Determine the [X, Y] coordinate at the center of the cell enclosing the given text.  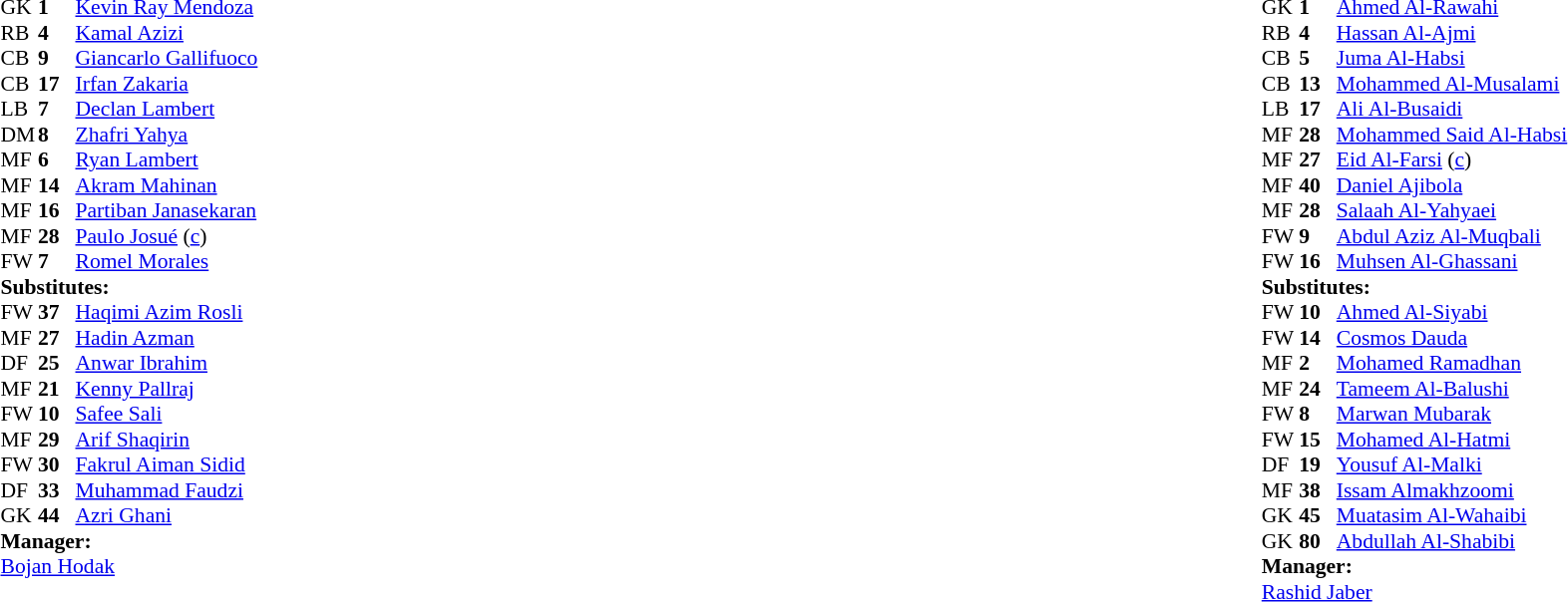
Mohamed Ramadhan [1452, 364]
Muatasim Al-Wahaibi [1452, 515]
Yousuf Al-Malki [1452, 465]
Mohammed Al-Musalami [1452, 84]
38 [1318, 490]
Hadin Azman [168, 338]
Bojan Hodak [129, 567]
Ahmed Al-Siyabi [1452, 312]
33 [57, 490]
Daniel Ajibola [1452, 185]
Anwar Ibrahim [168, 364]
Mohammed Said Al-Habsi [1452, 135]
Partiban Janasekaran [168, 210]
Giancarlo Gallifuoco [168, 59]
Marwan Mubarak [1452, 414]
25 [57, 364]
Haqimi Azim Rosli [168, 312]
15 [1318, 440]
Abdullah Al-Shabibi [1452, 541]
Hassan Al-Ajmi [1452, 33]
13 [1318, 84]
30 [57, 465]
Kenny Pallraj [168, 389]
19 [1318, 465]
Irfan Zakaria [168, 84]
40 [1318, 185]
Tameem Al-Balushi [1452, 389]
37 [57, 312]
Akram Mahinan [168, 185]
Fakrul Aiman Sidid [168, 465]
5 [1318, 59]
Kamal Azizi [168, 33]
Romel Morales [168, 262]
2 [1318, 364]
Safee Sali [168, 414]
Cosmos Dauda [1452, 338]
DM [19, 135]
29 [57, 440]
Muhsen Al-Ghassani [1452, 262]
Salaah Al-Yahyaei [1452, 210]
Muhammad Faudzi [168, 490]
6 [57, 160]
Azri Ghani [168, 515]
Issam Almakhzoomi [1452, 490]
Ryan Lambert [168, 160]
Mohamed Al-Hatmi [1452, 440]
21 [57, 389]
Zhafri Yahya [168, 135]
24 [1318, 389]
Arif Shaqirin [168, 440]
80 [1318, 541]
Ali Al-Busaidi [1452, 109]
Paulo Josué (c) [168, 236]
Eid Al-Farsi (c) [1452, 160]
Declan Lambert [168, 109]
Juma Al-Habsi [1452, 59]
44 [57, 515]
45 [1318, 515]
Abdul Aziz Al-Muqbali [1452, 236]
